Return (X, Y) of the center of cell containing provided text 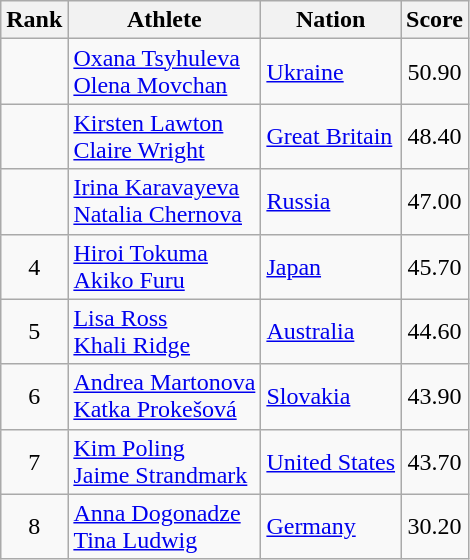
Ukraine (331, 72)
Nation (331, 20)
6 (34, 396)
Germany (331, 526)
5 (34, 332)
43.70 (435, 462)
Athlete (164, 20)
Australia (331, 332)
44.60 (435, 332)
45.70 (435, 266)
Kirsten LawtonClaire Wright (164, 136)
Japan (331, 266)
Oxana TsyhulevaOlena Movchan (164, 72)
7 (34, 462)
48.40 (435, 136)
Kim PolingJaime Strandmark (164, 462)
Anna DogonadzeTina Ludwig (164, 526)
4 (34, 266)
8 (34, 526)
Lisa RossKhali Ridge (164, 332)
Rank (34, 20)
30.20 (435, 526)
50.90 (435, 72)
Hiroi TokumaAkiko Furu (164, 266)
Great Britain (331, 136)
43.90 (435, 396)
Score (435, 20)
United States (331, 462)
Irina KaravayevaNatalia Chernova (164, 202)
Andrea MartonovaKatka Prokešová (164, 396)
47.00 (435, 202)
Slovakia (331, 396)
Russia (331, 202)
